Provide the (x, y) coordinate of the cell's center where the given text is located.  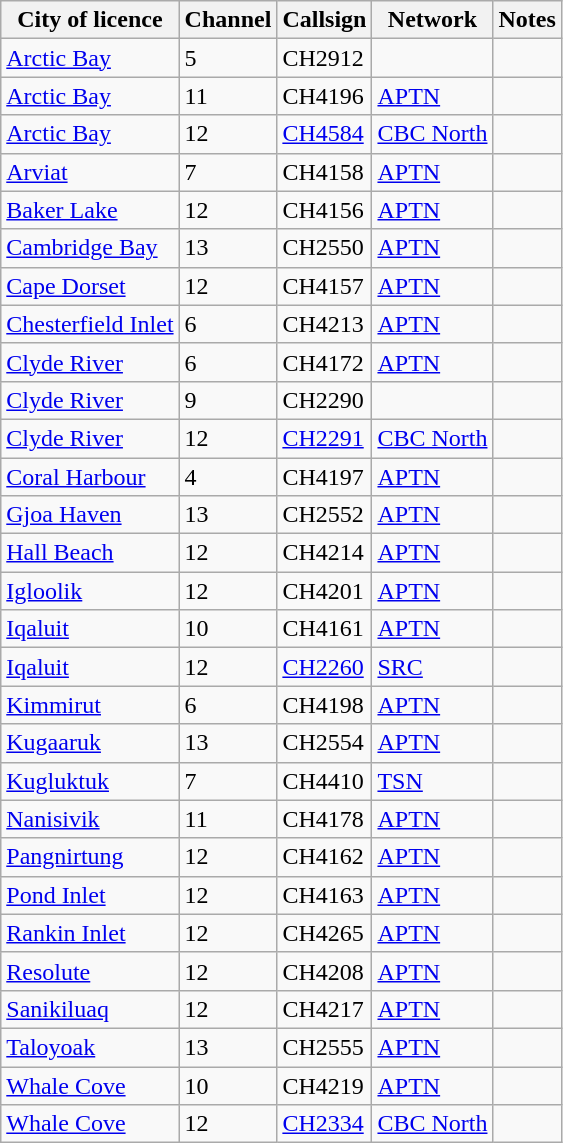
CH4158 (324, 172)
Gjoa Haven (90, 515)
Hall Beach (90, 553)
CH4213 (324, 324)
CH2291 (324, 438)
Notes (527, 20)
CH4178 (324, 819)
CH4584 (324, 134)
9 (228, 400)
CH2334 (324, 1124)
CH4198 (324, 705)
Rankin Inlet (90, 933)
Callsign (324, 20)
Kugluktuk (90, 781)
Resolute (90, 971)
CH4197 (324, 477)
CH4161 (324, 629)
Sanikiluaq (90, 1009)
Kugaaruk (90, 743)
Cambridge Bay (90, 248)
Pangnirtung (90, 857)
CH4214 (324, 553)
Nanisivik (90, 819)
City of licence (90, 20)
CH2555 (324, 1047)
CH4265 (324, 933)
CH4163 (324, 895)
CH2290 (324, 400)
CH2550 (324, 248)
Pond Inlet (90, 895)
CH4217 (324, 1009)
CH4157 (324, 286)
Taloyoak (90, 1047)
Coral Harbour (90, 477)
CH4219 (324, 1085)
CH2554 (324, 743)
Chesterfield Inlet (90, 324)
CH2912 (324, 58)
CH4162 (324, 857)
CH4201 (324, 591)
TSN (432, 781)
SRC (432, 667)
Kimmirut (90, 705)
CH4196 (324, 96)
CH2552 (324, 515)
Baker Lake (90, 210)
4 (228, 477)
Channel (228, 20)
Igloolik (90, 591)
CH2260 (324, 667)
Arviat (90, 172)
CH4410 (324, 781)
5 (228, 58)
CH4156 (324, 210)
CH4172 (324, 362)
Cape Dorset (90, 286)
Network (432, 20)
CH4208 (324, 971)
